Scan for the cell matching the given text and deliver its (x, y) coordinate at center. 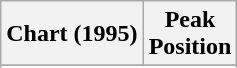
Chart (1995) (72, 34)
PeakPosition (190, 34)
